Return (x, y) of the center of cell containing provided text 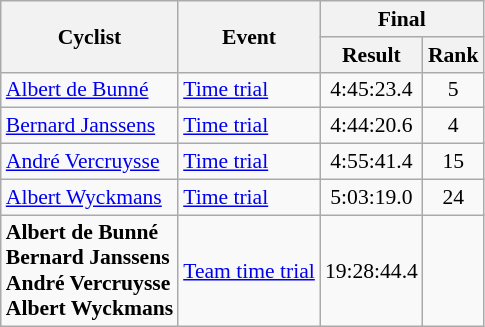
4:44:20.6 (372, 126)
Result (372, 55)
5:03:19.0 (372, 197)
Bernard Janssens (90, 126)
19:28:44.4 (372, 271)
4:55:41.4 (372, 162)
4 (454, 126)
Event (249, 36)
Albert de Bunné Bernard Janssens André Vercruysse Albert Wyckmans (90, 271)
15 (454, 162)
Team time trial (249, 271)
4:45:23.4 (372, 90)
Albert Wyckmans (90, 197)
Rank (454, 55)
Cyclist (90, 36)
Albert de Bunné (90, 90)
André Vercruysse (90, 162)
24 (454, 197)
Final (402, 19)
5 (454, 90)
